Pinpoint the cell where the given text exists, returning its [X, Y] midpoint coordinate. 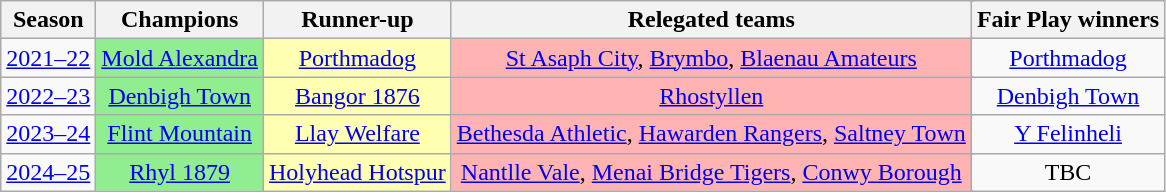
Fair Play winners [1068, 20]
Flint Mountain [180, 134]
Champions [180, 20]
Y Felinheli [1068, 134]
Llay Welfare [358, 134]
Runner-up [358, 20]
Rhyl 1879 [180, 172]
Bangor 1876 [358, 96]
2023–24 [48, 134]
Holyhead Hotspur [358, 172]
TBC [1068, 172]
2021–22 [48, 58]
Rhostyllen [711, 96]
St Asaph City, Brymbo, Blaenau Amateurs [711, 58]
Bethesda Athletic, Hawarden Rangers, Saltney Town [711, 134]
2022–23 [48, 96]
Mold Alexandra [180, 58]
Relegated teams [711, 20]
2024–25 [48, 172]
Nantlle Vale, Menai Bridge Tigers, Conwy Borough [711, 172]
Season [48, 20]
